Provide the (x, y) coordinate of the cell's center where the given text is located.  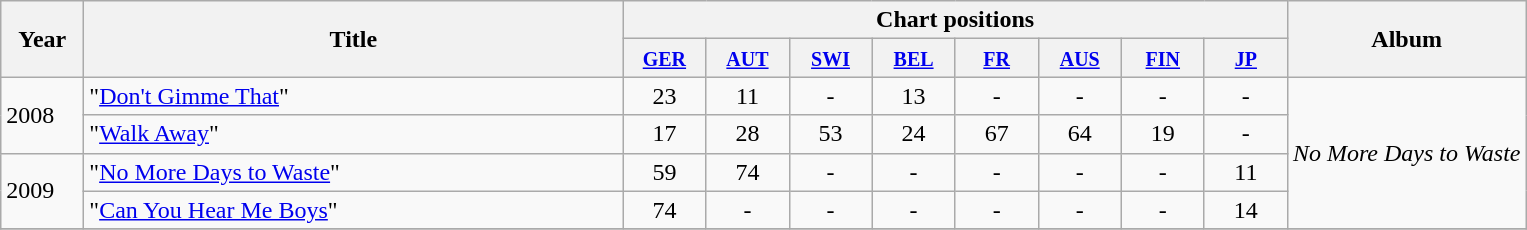
"No More Days to Waste" (354, 172)
AUT (748, 58)
28 (748, 134)
Year (42, 39)
FR (996, 58)
59 (664, 172)
53 (830, 134)
17 (664, 134)
23 (664, 96)
Album (1406, 39)
Chart positions (955, 20)
"Can You Hear Me Boys" (354, 210)
2009 (42, 191)
SWI (830, 58)
67 (996, 134)
Title (354, 39)
JP (1246, 58)
14 (1246, 210)
"Walk Away" (354, 134)
No More Days to Waste (1406, 153)
BEL (914, 58)
24 (914, 134)
"Don't Gimme That" (354, 96)
AUS (1080, 58)
19 (1162, 134)
13 (914, 96)
2008 (42, 115)
FIN (1162, 58)
64 (1080, 134)
GER (664, 58)
